Locate the cell with the specified text and output its [X, Y] center coordinate. 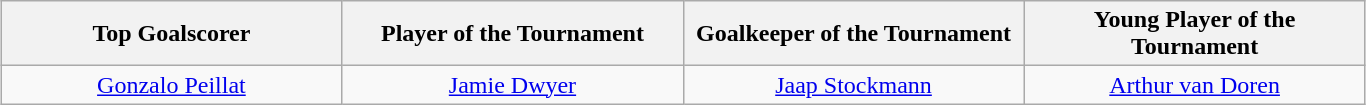
Arthur van Doren [1194, 85]
Jamie Dwyer [512, 85]
Player of the Tournament [512, 34]
Gonzalo Peillat [172, 85]
Goalkeeper of the Tournament [854, 34]
Young Player of the Tournament [1194, 34]
Top Goalscorer [172, 34]
Jaap Stockmann [854, 85]
